Find where the given text appears and provide that cell's center as [x, y] coordinate. 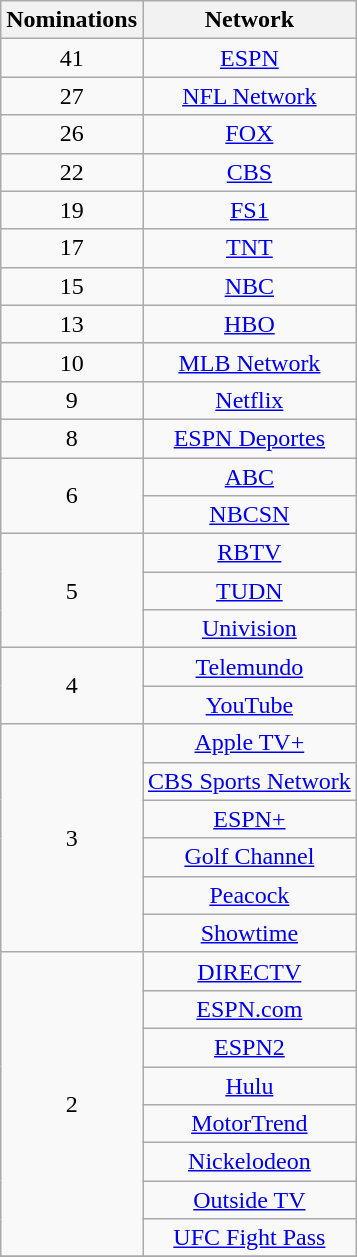
ABC [249, 477]
17 [72, 248]
Telemundo [249, 667]
19 [72, 210]
DIRECTV [249, 971]
3 [72, 838]
HBO [249, 324]
2 [72, 1104]
NFL Network [249, 96]
26 [72, 134]
4 [72, 686]
9 [72, 400]
ESPN+ [249, 819]
FOX [249, 134]
Hulu [249, 1085]
UFC Fight Pass [249, 1238]
CBS [249, 172]
27 [72, 96]
8 [72, 438]
Network [249, 20]
MotorTrend [249, 1124]
5 [72, 591]
ESPN.com [249, 1009]
TNT [249, 248]
MLB Network [249, 362]
FS1 [249, 210]
22 [72, 172]
RBTV [249, 553]
41 [72, 58]
Univision [249, 629]
10 [72, 362]
CBS Sports Network [249, 781]
Golf Channel [249, 857]
ESPN [249, 58]
6 [72, 496]
Apple TV+ [249, 743]
Nickelodeon [249, 1162]
Outside TV [249, 1200]
15 [72, 286]
NBCSN [249, 515]
ESPN Deportes [249, 438]
13 [72, 324]
Nominations [72, 20]
YouTube [249, 705]
Peacock [249, 895]
ESPN2 [249, 1047]
NBC [249, 286]
Netflix [249, 400]
TUDN [249, 591]
Showtime [249, 933]
